Determine the [X, Y] coordinate at the center of the cell enclosing the given text.  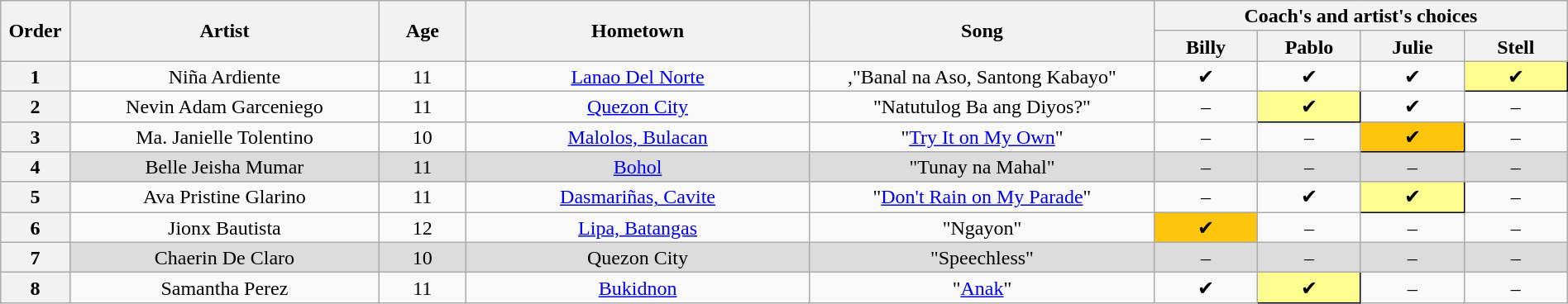
"Ngayon" [982, 228]
"Don't Rain on My Parade" [982, 197]
Hometown [638, 31]
Samantha Perez [225, 287]
Lanao Del Norte [638, 76]
Order [35, 31]
Bohol [638, 167]
12 [423, 228]
6 [35, 228]
Nevin Adam Garceniego [225, 106]
"Tunay na Mahal" [982, 167]
3 [35, 137]
8 [35, 287]
1 [35, 76]
Bukidnon [638, 287]
"Natutulog Ba ang Diyos?" [982, 106]
5 [35, 197]
"Anak" [982, 287]
7 [35, 258]
2 [35, 106]
Dasmariñas, Cavite [638, 197]
Malolos, Bulacan [638, 137]
Julie [1413, 46]
"Speechless" [982, 258]
,"Banal na Aso, Santong Kabayo" [982, 76]
Stell [1515, 46]
Belle Jeisha Mumar [225, 167]
Niña Ardiente [225, 76]
Ma. Janielle Tolentino [225, 137]
Billy [1206, 46]
Chaerin De Claro [225, 258]
Artist [225, 31]
Ava Pristine Glarino [225, 197]
Age [423, 31]
Coach's and artist's choices [1361, 17]
Song [982, 31]
4 [35, 167]
"Try It on My Own" [982, 137]
Jionx Bautista [225, 228]
Pablo [1310, 46]
Lipa, Batangas [638, 228]
